Detect which cell encompasses the target text, then output its (X, Y) center coordinate. 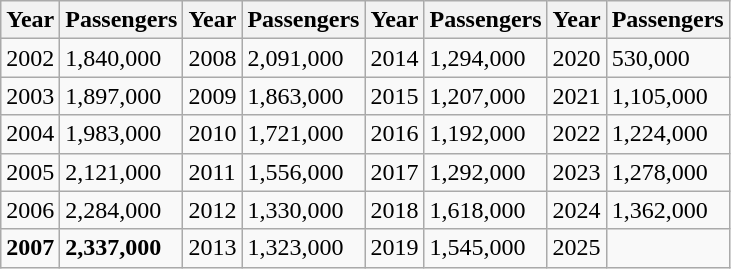
2023 (576, 172)
2003 (30, 96)
2,284,000 (122, 210)
2,091,000 (304, 58)
1,292,000 (486, 172)
2020 (576, 58)
1,545,000 (486, 248)
2021 (576, 96)
530,000 (668, 58)
1,721,000 (304, 134)
2022 (576, 134)
2007 (30, 248)
1,618,000 (486, 210)
2005 (30, 172)
2,337,000 (122, 248)
1,983,000 (122, 134)
2,121,000 (122, 172)
2016 (394, 134)
1,323,000 (304, 248)
1,294,000 (486, 58)
2009 (212, 96)
2002 (30, 58)
1,330,000 (304, 210)
1,362,000 (668, 210)
2019 (394, 248)
2006 (30, 210)
2025 (576, 248)
2004 (30, 134)
2011 (212, 172)
1,556,000 (304, 172)
1,207,000 (486, 96)
2024 (576, 210)
2013 (212, 248)
2017 (394, 172)
1,863,000 (304, 96)
1,105,000 (668, 96)
1,224,000 (668, 134)
2014 (394, 58)
1,840,000 (122, 58)
2012 (212, 210)
2010 (212, 134)
1,192,000 (486, 134)
2008 (212, 58)
2015 (394, 96)
1,278,000 (668, 172)
2018 (394, 210)
1,897,000 (122, 96)
